Determine the [X, Y] coordinate at the center of the cell enclosing the given text.  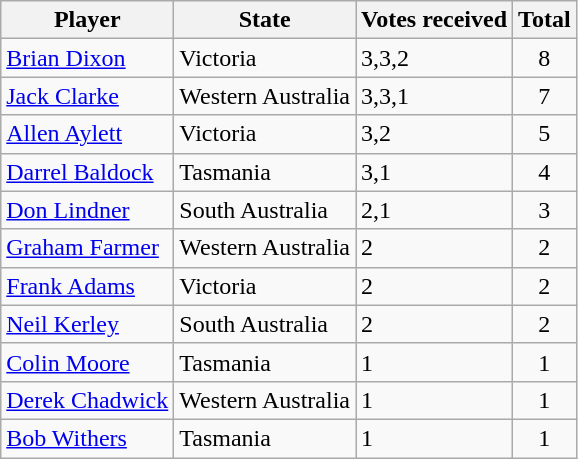
Darrel Baldock [88, 172]
Derek Chadwick [88, 400]
3,1 [434, 172]
8 [545, 58]
Votes received [434, 20]
Bob Withers [88, 438]
Allen Aylett [88, 134]
4 [545, 172]
Jack Clarke [88, 96]
Player [88, 20]
Frank Adams [88, 286]
5 [545, 134]
3,2 [434, 134]
Colin Moore [88, 362]
2,1 [434, 210]
3 [545, 210]
State [265, 20]
3,3,2 [434, 58]
Brian Dixon [88, 58]
Neil Kerley [88, 324]
3,3,1 [434, 96]
Total [545, 20]
Don Lindner [88, 210]
Graham Farmer [88, 248]
7 [545, 96]
